Scan for the cell matching the given text and deliver its [X, Y] coordinate at center. 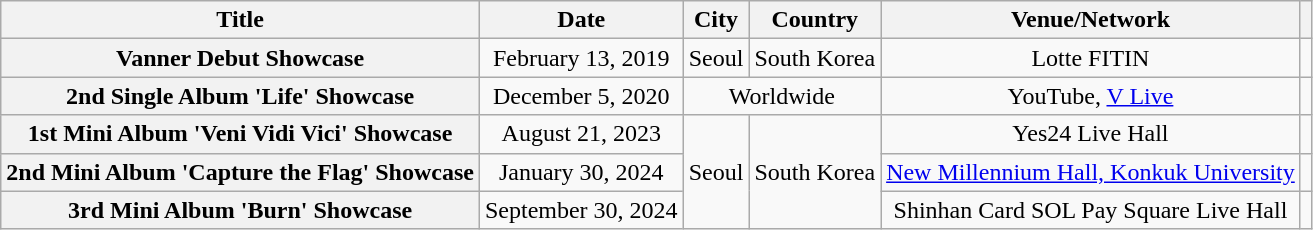
January 30, 2024 [581, 172]
2nd Mini Album 'Capture the Flag' Showcase [240, 172]
2nd Single Album 'Life' Showcase [240, 96]
New Millennium Hall, Konkuk University [1091, 172]
Venue/Network [1091, 20]
Lotte FITIN [1091, 58]
February 13, 2019 [581, 58]
August 21, 2023 [581, 134]
Shinhan Card SOL Pay Square Live Hall [1091, 210]
Title [240, 20]
Country [815, 20]
1st Mini Album 'Veni Vidi Vici' Showcase [240, 134]
Yes24 Live Hall [1091, 134]
Vanner Debut Showcase [240, 58]
Worldwide [782, 96]
City [716, 20]
3rd Mini Album 'Burn' Showcase [240, 210]
Date [581, 20]
September 30, 2024 [581, 210]
YouTube, V Live [1091, 96]
December 5, 2020 [581, 96]
